From the cell containing the given text, extract its center point as (x, y) coordinate. 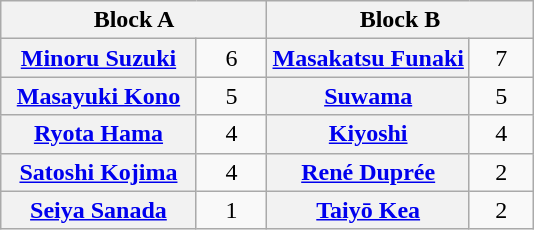
Seiya Sanada (98, 210)
Taiyō Kea (368, 210)
René Duprée (368, 172)
Block A (134, 20)
Satoshi Kojima (98, 172)
Masakatsu Funaki (368, 58)
7 (501, 58)
Masayuki Kono (98, 96)
1 (232, 210)
Block B (400, 20)
Minoru Suzuki (98, 58)
Kiyoshi (368, 134)
Ryota Hama (98, 134)
6 (232, 58)
Suwama (368, 96)
